Pinpoint the cell where the given text exists, returning its [X, Y] midpoint coordinate. 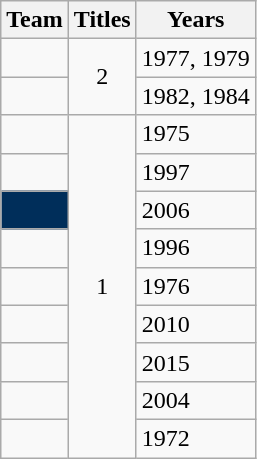
2010 [196, 324]
1977, 1979 [196, 58]
Years [196, 20]
1976 [196, 286]
Team [35, 20]
2006 [196, 210]
Titles [102, 20]
1982, 1984 [196, 96]
1 [102, 286]
2 [102, 77]
1996 [196, 248]
2004 [196, 400]
2015 [196, 362]
1972 [196, 438]
1975 [196, 134]
1997 [196, 172]
